Detect which cell encompasses the target text, then output its [X, Y] center coordinate. 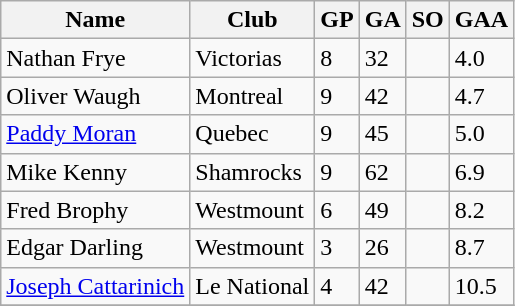
8.7 [481, 248]
Name [96, 20]
Oliver Waugh [96, 96]
6.9 [481, 172]
Club [252, 20]
49 [382, 210]
Victorias [252, 58]
32 [382, 58]
Quebec [252, 134]
Paddy Moran [96, 134]
Le National [252, 286]
GA [382, 20]
62 [382, 172]
3 [337, 248]
GP [337, 20]
Mike Kenny [96, 172]
5.0 [481, 134]
SO [428, 20]
8 [337, 58]
4.0 [481, 58]
8.2 [481, 210]
Nathan Frye [96, 58]
4.7 [481, 96]
26 [382, 248]
4 [337, 286]
Shamrocks [252, 172]
45 [382, 134]
Edgar Darling [96, 248]
Fred Brophy [96, 210]
GAA [481, 20]
Joseph Cattarinich [96, 286]
Montreal [252, 96]
10.5 [481, 286]
6 [337, 210]
